Extract the [x, y] coordinate from the center of the cell holding the provided text.  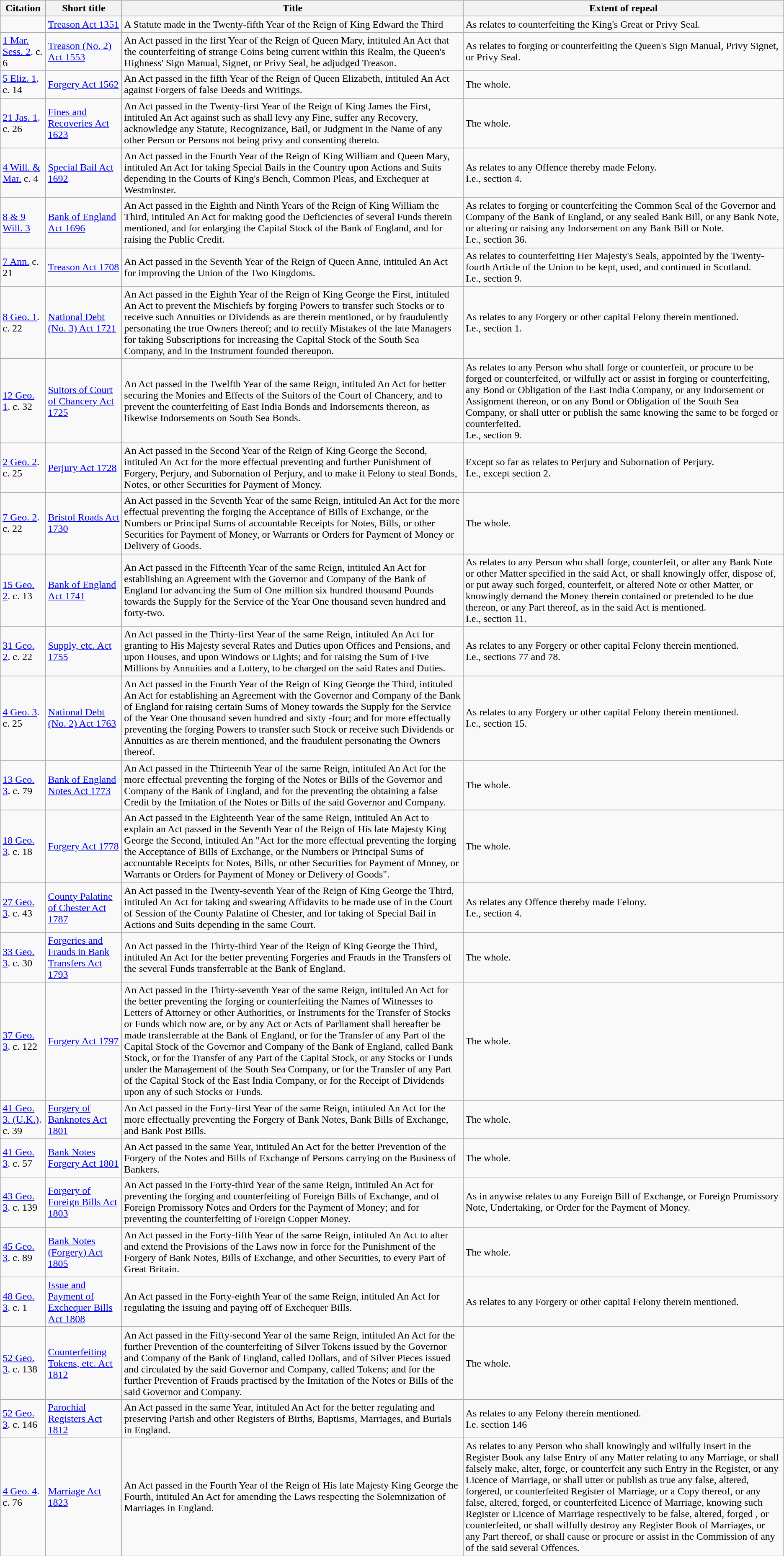
Forgeries and Frauds in Bank Transfers Act 1793 [84, 957]
45 Geo. 3. c. 89 [23, 1252]
33 Geo. 3. c. 30 [23, 957]
37 Geo. 3. c. 122 [23, 1041]
Forgery of Banknotes Act 1801 [84, 1119]
Treason Act 1708 [84, 267]
Special Bail Act 1692 [84, 173]
As relates to any Forgery or other capital Felony therein mentioned.I.e., section 15. [623, 718]
As relates to any Felony therein mentioned.I.e. section 146 [623, 1419]
43 Geo. 3. c. 139 [23, 1202]
Perjury Act 1728 [84, 468]
7 Geo. 2. c. 22 [23, 523]
15 Geo. 2. c. 13 [23, 590]
1 Mar. Sess. 2. c. 6 [23, 52]
As relates to any Forgery or other capital Felony therein mentioned.I.e., sections 77 and 78. [623, 651]
Treason (No. 2) Act 1553 [84, 52]
Bank Notes Forgery Act 1801 [84, 1158]
Title [292, 8]
21 Jas. 1. c. 26 [23, 123]
National Debt (No. 3) Act 1721 [84, 323]
48 Geo. 3. c. 1 [23, 1302]
Suitors of Court of Chancery Act 1725 [84, 401]
As relates any Offence thereby made Felony.I.e., section 4. [623, 908]
An Act passed in the fifth Year of the Reign of Queen Elizabeth, intituled An Act against Forgers of false Deeds and Writings. [292, 85]
41 Geo. 3. c. 57 [23, 1158]
As relates to counterfeiting the King's Great or Privy Seal. [623, 24]
Forgery of Foreign Bills Act 1803 [84, 1202]
4 Geo. 4. c. 76 [23, 1497]
Supply, etc. Act 1755 [84, 651]
As relates to any Forgery or other capital Felony therein mentioned. [623, 1302]
Forgery Act 1562 [84, 85]
8 & 9 Will. 3 [23, 223]
52 Geo. 3. c. 138 [23, 1363]
5 Eliz. 1. c. 14 [23, 85]
Forgery Act 1797 [84, 1041]
National Debt (No. 2) Act 1763 [84, 718]
Bank of England Notes Act 1773 [84, 785]
As relates to any Offence thereby made Felony.I.e., section 4. [623, 173]
18 Geo. 3. c. 18 [23, 847]
41 Geo. 3. (U.K.). c. 39 [23, 1119]
Bristol Roads Act 1730 [84, 523]
A Statute made in the Twenty-fifth Year of the Reign of King Edward the Third [292, 24]
Short title [84, 8]
Bank of England Act 1696 [84, 223]
Citation [23, 8]
Issue and Payment of Exchequer Bills Act 1808 [84, 1302]
Counterfeiting Tokens, etc. Act 1812 [84, 1363]
Parochial Registers Act 1812 [84, 1419]
Bank of England Act 1741 [84, 590]
Bank Notes (Forgery) Act 1805 [84, 1252]
Extent of repeal [623, 8]
Forgery Act 1778 [84, 847]
Marriage Act 1823 [84, 1497]
4 Geo. 3. c. 25 [23, 718]
8 Geo. 1. c. 22 [23, 323]
An Act passed in the Seventh Year of the Reign of Queen Anne, intituled An Act for improving the Union of the Two Kingdoms. [292, 267]
County Palatine of Chester Act 1787 [84, 908]
7 Ann. c. 21 [23, 267]
12 Geo. 1. c. 32 [23, 401]
Treason Act 1351 [84, 24]
52 Geo. 3. c. 146 [23, 1419]
31 Geo. 2. c. 22 [23, 651]
13 Geo. 3. c. 79 [23, 785]
Except so far as relates to Perjury and Subornation of Perjury.I.e., except section 2. [623, 468]
An Act passed in the Forty-eighth Year of the same Reign, intituled An Act for regulating the issuing and paying off of Exchequer Bills. [292, 1302]
As in anywise relates to any Foreign Bill of Exchange, or Foreign Promissory Note, Undertaking, or Order for the Payment of Money. [623, 1202]
4 Will. & Mar. c. 4 [23, 173]
2 Geo. 2. c. 25 [23, 468]
Fines and Recoveries Act 1623 [84, 123]
As relates to any Forgery or other capital Felony therein mentioned.I.e., section 1. [623, 323]
27 Geo. 3. c. 43 [23, 908]
As relates to forging or counterfeiting the Queen's Sign Manual, Privy Signet, or Privy Seal. [623, 52]
